Extract the [x, y] coordinate from the center of the cell holding the provided text.  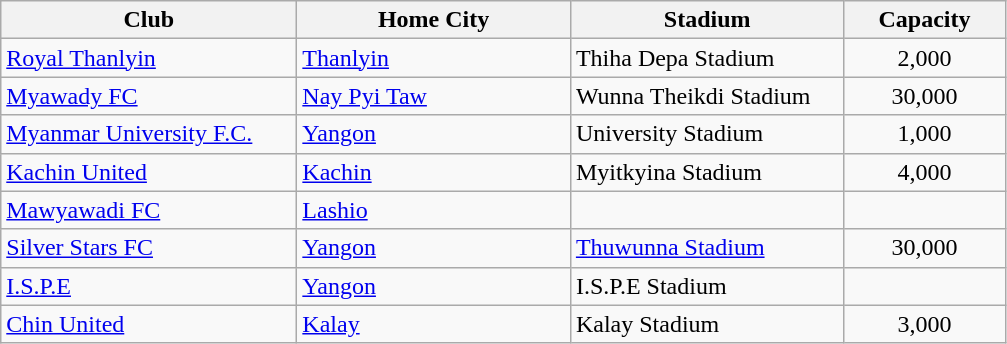
Myitkyina Stadium [707, 172]
Wunna Theikdi Stadium [707, 96]
Capacity [924, 20]
Kachin United [149, 172]
4,000 [924, 172]
Kalay Stadium [707, 324]
Home City [434, 20]
Chin United [149, 324]
Royal Thanlyin [149, 58]
Thanlyin [434, 58]
I.S.P.E Stadium [707, 286]
Stadium [707, 20]
Silver Stars FC [149, 248]
Thiha Depa Stadium [707, 58]
3,000 [924, 324]
Thuwunna Stadium [707, 248]
2,000 [924, 58]
Myanmar University F.C. [149, 134]
Kachin [434, 172]
Club [149, 20]
I.S.P.E [149, 286]
1,000 [924, 134]
Kalay [434, 324]
Mawyawadi FC [149, 210]
Nay Pyi Taw [434, 96]
University Stadium [707, 134]
Lashio [434, 210]
Myawady FC [149, 96]
